Identify which cell holds the provided text, then report its (x, y) central coordinate. 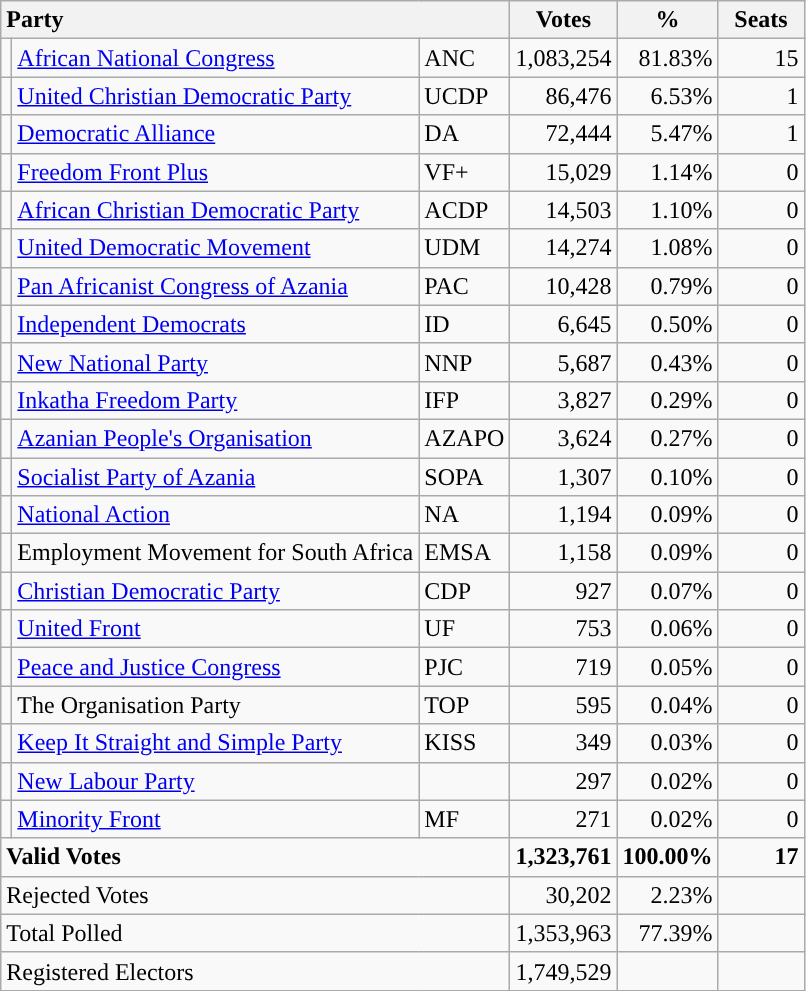
Azanian People's Organisation (216, 438)
United Front (216, 629)
Freedom Front Plus (216, 172)
2.23% (668, 895)
AZAPO (464, 438)
5.47% (668, 134)
ID (464, 324)
1,307 (564, 477)
72,444 (564, 134)
10,428 (564, 286)
CDP (464, 591)
0.27% (668, 438)
The Organisation Party (216, 705)
Rejected Votes (256, 895)
TOP (464, 705)
3,624 (564, 438)
Total Polled (256, 933)
6.53% (668, 96)
1,083,254 (564, 58)
% (668, 20)
0.04% (668, 705)
14,274 (564, 248)
6,645 (564, 324)
14,503 (564, 210)
15,029 (564, 172)
0.07% (668, 591)
MF (464, 819)
PJC (464, 667)
Party (256, 20)
30,202 (564, 895)
Pan Africanist Congress of Azania (216, 286)
15 (761, 58)
1.10% (668, 210)
0.50% (668, 324)
595 (564, 705)
3,827 (564, 400)
753 (564, 629)
African National Congress (216, 58)
United Democratic Movement (216, 248)
New National Party (216, 362)
Seats (761, 20)
Inkatha Freedom Party (216, 400)
1,158 (564, 553)
927 (564, 591)
0.29% (668, 400)
349 (564, 743)
Employment Movement for South Africa (216, 553)
100.00% (668, 857)
UF (464, 629)
Registered Electors (256, 971)
1,323,761 (564, 857)
1.08% (668, 248)
297 (564, 781)
1.14% (668, 172)
Keep It Straight and Simple Party (216, 743)
African Christian Democratic Party (216, 210)
UCDP (464, 96)
Christian Democratic Party (216, 591)
1,194 (564, 515)
Votes (564, 20)
ANC (464, 58)
719 (564, 667)
Valid Votes (256, 857)
VF+ (464, 172)
1,353,963 (564, 933)
0.03% (668, 743)
Independent Democrats (216, 324)
United Christian Democratic Party (216, 96)
Peace and Justice Congress (216, 667)
UDM (464, 248)
NA (464, 515)
Socialist Party of Azania (216, 477)
DA (464, 134)
0.10% (668, 477)
Minority Front (216, 819)
KISS (464, 743)
81.83% (668, 58)
17 (761, 857)
New Labour Party (216, 781)
5,687 (564, 362)
EMSA (464, 553)
0.43% (668, 362)
77.39% (668, 933)
0.79% (668, 286)
86,476 (564, 96)
Democratic Alliance (216, 134)
1,749,529 (564, 971)
0.05% (668, 667)
271 (564, 819)
0.06% (668, 629)
PAC (464, 286)
National Action (216, 515)
IFP (464, 400)
SOPA (464, 477)
NNP (464, 362)
ACDP (464, 210)
